Provide the [x, y] coordinate of the cell's center where the given text is located.  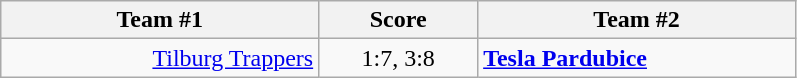
1:7, 3:8 [398, 58]
Team #1 [160, 20]
Score [398, 20]
Tilburg Trappers [160, 58]
Team #2 [637, 20]
Tesla Pardubice [637, 58]
